Locate the cell with the specified text and output its [x, y] center coordinate. 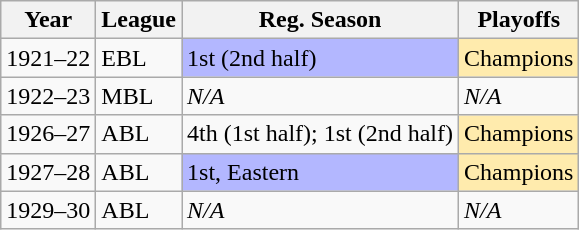
League [139, 20]
Year [48, 20]
1926–27 [48, 134]
1st, Eastern [320, 172]
1st (2nd half) [320, 58]
EBL [139, 58]
4th (1st half); 1st (2nd half) [320, 134]
Playoffs [519, 20]
1922–23 [48, 96]
1929–30 [48, 210]
MBL [139, 96]
1927–28 [48, 172]
Reg. Season [320, 20]
1921–22 [48, 58]
